Pinpoint the cell where the given text exists, returning its (X, Y) midpoint coordinate. 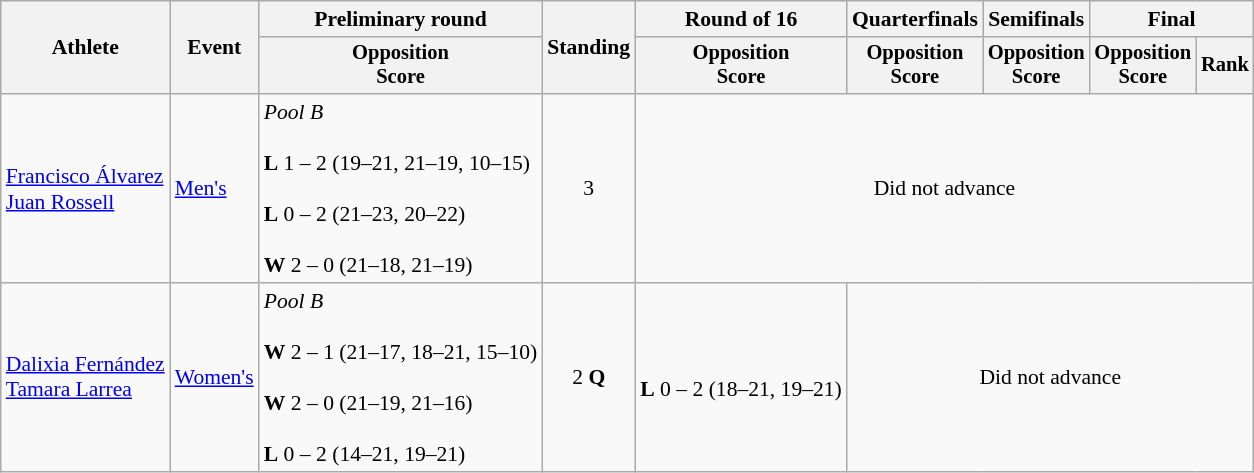
Athlete (86, 48)
3 (588, 188)
Francisco ÁlvarezJuan Rossell (86, 188)
Round of 16 (741, 19)
Final (1171, 19)
Pool BL 1 – 2 (19–21, 21–19, 10–15)L 0 – 2 (21–23, 20–22)W 2 – 0 (21–18, 21–19) (401, 188)
Men's (214, 188)
Quarterfinals (915, 19)
Semifinals (1036, 19)
Event (214, 48)
Dalixia FernándezTamara Larrea (86, 378)
Standing (588, 48)
Women's (214, 378)
Preliminary round (401, 19)
Pool BW 2 – 1 (21–17, 18–21, 15–10)W 2 – 0 (21–19, 21–16)L 0 – 2 (14–21, 19–21) (401, 378)
2 Q (588, 378)
Rank (1225, 66)
L 0 – 2 (18–21, 19–21) (741, 378)
